Provide the [x, y] coordinate of the cell's center where the given text is located.  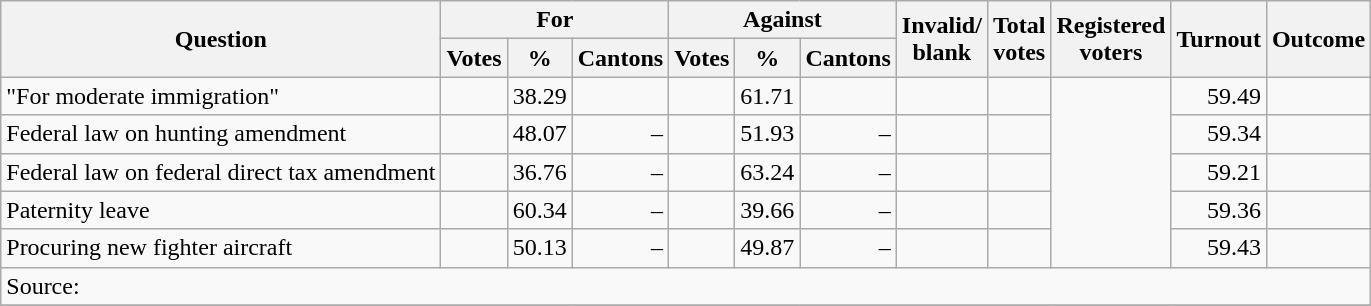
63.24 [768, 172]
50.13 [540, 248]
Federal law on federal direct tax amendment [221, 172]
Federal law on hunting amendment [221, 134]
Question [221, 39]
Against [783, 20]
59.36 [1219, 210]
59.49 [1219, 96]
59.34 [1219, 134]
Source: [686, 286]
59.21 [1219, 172]
61.71 [768, 96]
Registeredvoters [1111, 39]
60.34 [540, 210]
51.93 [768, 134]
Paternity leave [221, 210]
39.66 [768, 210]
For [555, 20]
36.76 [540, 172]
Outcome [1318, 39]
38.29 [540, 96]
48.07 [540, 134]
Invalid/blank [942, 39]
49.87 [768, 248]
59.43 [1219, 248]
Procuring new fighter aircraft [221, 248]
Totalvotes [1019, 39]
Turnout [1219, 39]
"For moderate immigration" [221, 96]
